Scan for the cell matching the given text and deliver its [x, y] coordinate at center. 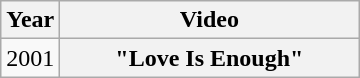
2001 [30, 58]
Year [30, 20]
Video [210, 20]
"Love Is Enough" [210, 58]
